Scan for the cell matching the given text and deliver its [x, y] coordinate at center. 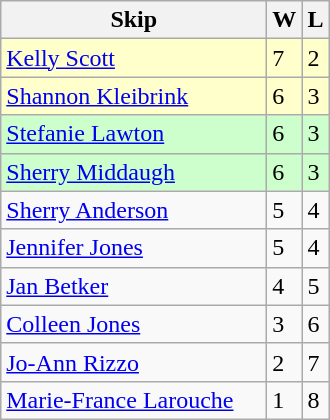
Skip [134, 20]
Stefanie Lawton [134, 134]
Kelly Scott [134, 58]
Jan Betker [134, 286]
1 [284, 400]
Sherry Anderson [134, 210]
8 [316, 400]
Jo-Ann Rizzo [134, 362]
Jennifer Jones [134, 248]
W [284, 20]
Shannon Kleibrink [134, 96]
L [316, 20]
Sherry Middaugh [134, 172]
Marie-France Larouche [134, 400]
Colleen Jones [134, 324]
